Locate the cell with the specified text and output its (x, y) center coordinate. 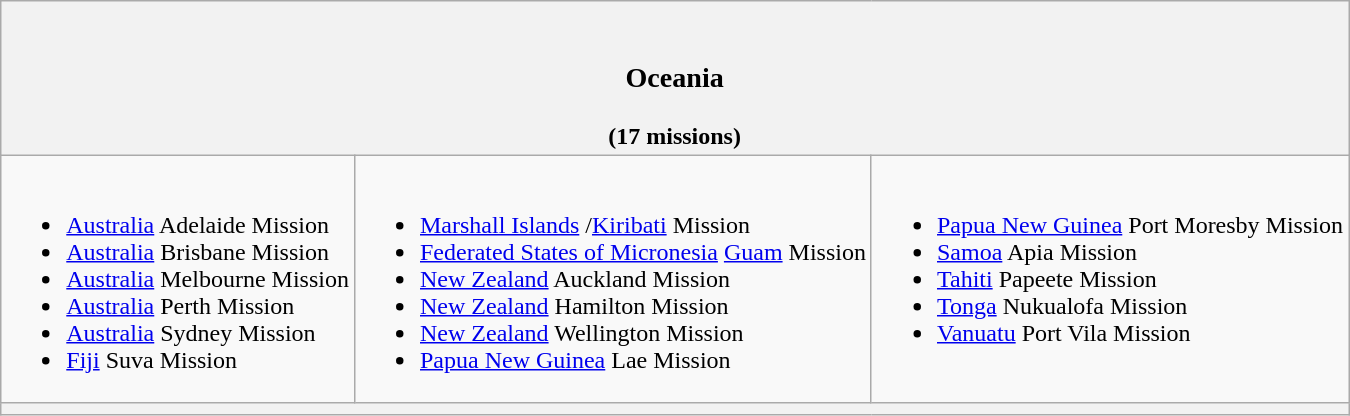
Australia Adelaide MissionAustralia Brisbane MissionAustralia Melbourne MissionAustralia Perth MissionAustralia Sydney MissionFiji Suva Mission (178, 279)
Papua New Guinea Port Moresby MissionSamoa Apia MissionTahiti Papeete MissionTonga Nukualofa MissionVanuatu Port Vila Mission (1110, 279)
Oceania(17 missions) (675, 78)
